Scan for the cell matching the given text and deliver its (X, Y) coordinate at center. 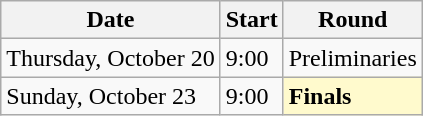
Thursday, October 20 (110, 58)
Preliminaries (352, 58)
Sunday, October 23 (110, 96)
Date (110, 20)
Round (352, 20)
Finals (352, 96)
Start (252, 20)
